Search for the cell housing the specified text and yield its (X, Y) center coordinate. 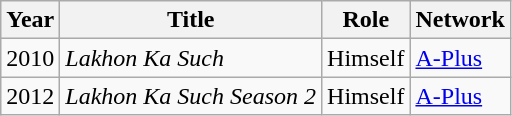
Title (191, 20)
Year (30, 20)
2010 (30, 58)
Lakhon Ka Such (191, 58)
Lakhon Ka Such Season 2 (191, 96)
Network (460, 20)
2012 (30, 96)
Role (366, 20)
